Pinpoint the cell where the given text exists, returning its [x, y] midpoint coordinate. 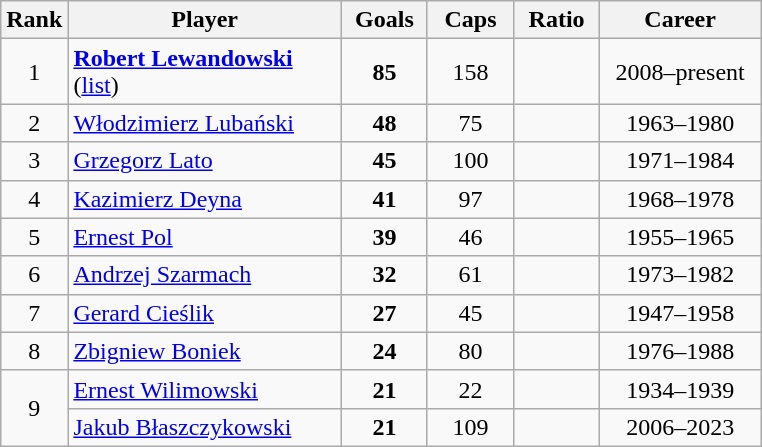
Player [205, 20]
27 [384, 313]
2008–present [680, 72]
Career [680, 20]
80 [470, 351]
Andrzej Szarmach [205, 275]
8 [34, 351]
4 [34, 199]
1971–1984 [680, 161]
5 [34, 237]
158 [470, 72]
Gerard Cieślik [205, 313]
109 [470, 427]
1963–1980 [680, 123]
Zbigniew Boniek [205, 351]
100 [470, 161]
Caps [470, 20]
22 [470, 389]
24 [384, 351]
6 [34, 275]
Włodzimierz Lubański [205, 123]
1968–1978 [680, 199]
61 [470, 275]
Rank [34, 20]
1947–1958 [680, 313]
32 [384, 275]
7 [34, 313]
Kazimierz Deyna [205, 199]
2 [34, 123]
97 [470, 199]
85 [384, 72]
9 [34, 408]
1976–1988 [680, 351]
1973–1982 [680, 275]
Jakub Błaszczykowski [205, 427]
75 [470, 123]
Ernest Wilimowski [205, 389]
Ernest Pol [205, 237]
Robert Lewandowski (list) [205, 72]
41 [384, 199]
1934–1939 [680, 389]
3 [34, 161]
39 [384, 237]
46 [470, 237]
1 [34, 72]
48 [384, 123]
Goals [384, 20]
Ratio [557, 20]
1955–1965 [680, 237]
Grzegorz Lato [205, 161]
2006–2023 [680, 427]
